Determine the (X, Y) coordinate at the center of the cell enclosing the given text.  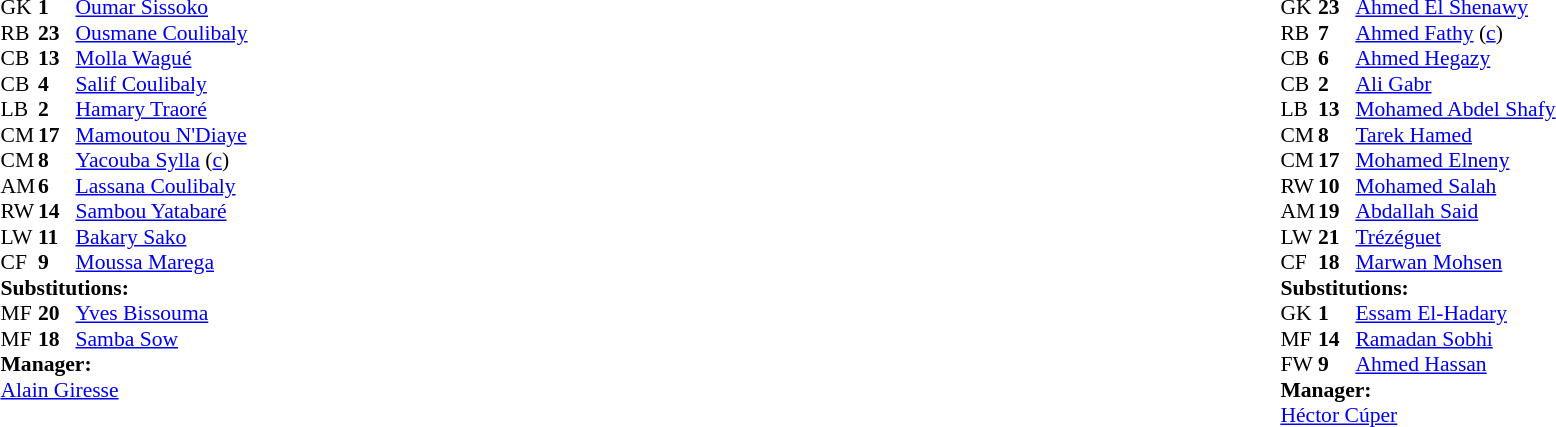
10 (1337, 186)
7 (1337, 33)
Mamoutou N'Diaye (162, 135)
Essam El-Hadary (1455, 313)
Ramadan Sobhi (1455, 339)
Yves Bissouma (162, 313)
Ahmed Hegazy (1455, 59)
FW (1299, 365)
21 (1337, 237)
Ahmed Hassan (1455, 365)
Moussa Marega (162, 263)
Alain Giresse (124, 390)
Ousmane Coulibaly (162, 33)
Abdallah Said (1455, 211)
4 (57, 84)
1 (1337, 313)
Hamary Traoré (162, 109)
Sambou Yatabaré (162, 211)
Lassana Coulibaly (162, 186)
Mohamed Salah (1455, 186)
Trézéguet (1455, 237)
Mohamed Abdel Shafy (1455, 109)
Molla Wagué (162, 59)
Mohamed Elneny (1455, 161)
Samba Sow (162, 339)
Tarek Hamed (1455, 135)
11 (57, 237)
20 (57, 313)
Ali Gabr (1455, 84)
Salif Coulibaly (162, 84)
Ahmed Fathy (c) (1455, 33)
GK (1299, 313)
Bakary Sako (162, 237)
19 (1337, 211)
Marwan Mohsen (1455, 263)
23 (57, 33)
Yacouba Sylla (c) (162, 161)
